Search for the cell housing the specified text and yield its [X, Y] center coordinate. 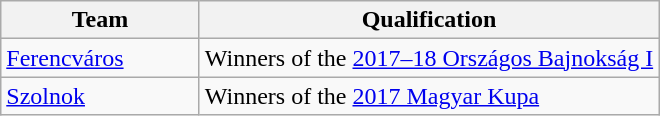
Szolnok [100, 96]
Team [100, 20]
Qualification [428, 20]
Winners of the 2017–18 Országos Bajnokság I [428, 58]
Ferencváros [100, 58]
Winners of the 2017 Magyar Kupa [428, 96]
